Locate the cell with the specified text and output its (X, Y) center coordinate. 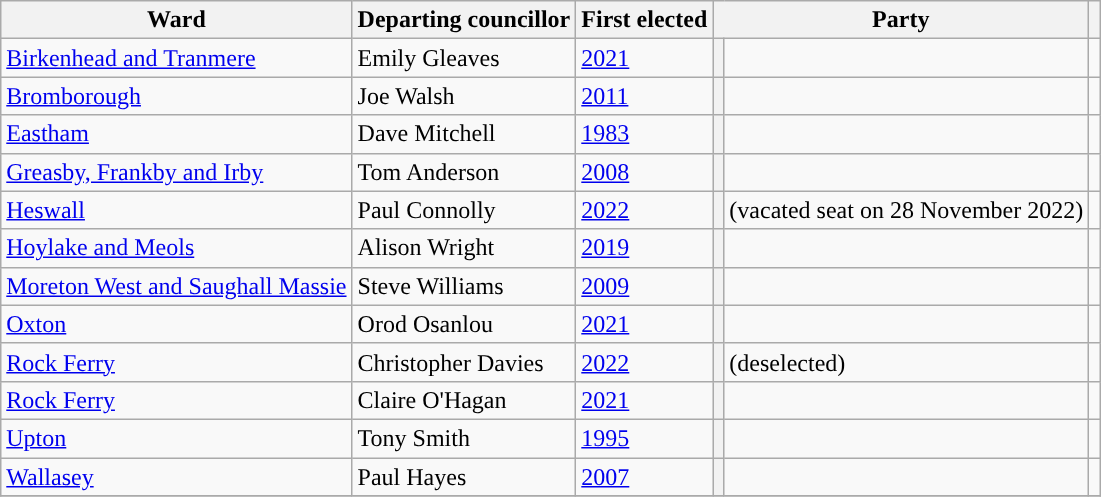
Oxton (176, 324)
Heswall (176, 210)
Orod Osanlou (464, 324)
Paul Hayes (464, 477)
Tony Smith (464, 438)
2008 (644, 172)
Dave Mitchell (464, 134)
Wallasey (176, 477)
Bromborough (176, 96)
2019 (644, 248)
(deselected) (906, 362)
Moreton West and Saughall Massie (176, 286)
Paul Connolly (464, 210)
Departing councillor (464, 20)
Christopher Davies (464, 362)
Claire O'Hagan (464, 400)
Greasby, Frankby and Irby (176, 172)
1983 (644, 134)
2009 (644, 286)
Joe Walsh (464, 96)
Alison Wright (464, 248)
Emily Gleaves (464, 58)
Upton (176, 438)
Birkenhead and Tranmere (176, 58)
Tom Anderson (464, 172)
Steve Williams (464, 286)
1995 (644, 438)
2007 (644, 477)
(vacated seat on 28 November 2022) (906, 210)
First elected (644, 20)
2011 (644, 96)
Ward (176, 20)
Party (901, 20)
Eastham (176, 134)
Hoylake and Meols (176, 248)
